Find where the given text appears and provide that cell's center as [X, Y] coordinate. 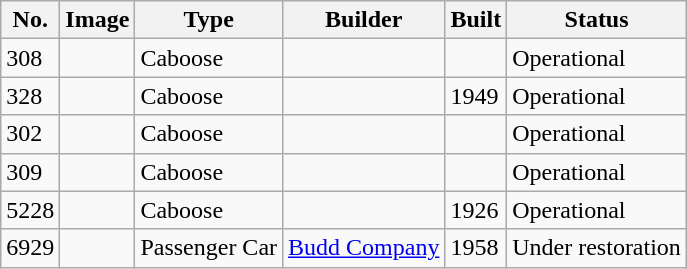
328 [30, 96]
Builder [364, 20]
No. [30, 20]
5228 [30, 210]
Under restoration [597, 248]
1949 [476, 96]
Built [476, 20]
302 [30, 134]
6929 [30, 248]
Passenger Car [209, 248]
Type [209, 20]
309 [30, 172]
1958 [476, 248]
Image [98, 20]
Budd Company [364, 248]
1926 [476, 210]
Status [597, 20]
308 [30, 58]
